Identify which cell holds the provided text, then report its [x, y] central coordinate. 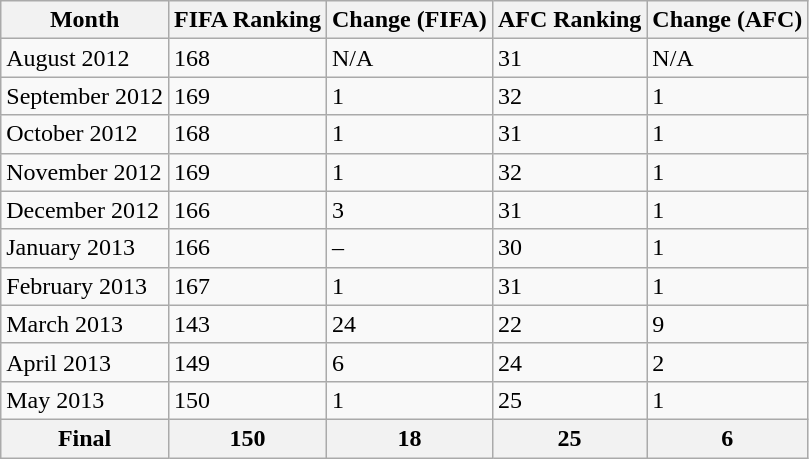
22 [569, 324]
Final [85, 438]
167 [247, 286]
August 2012 [85, 58]
3 [409, 210]
30 [569, 248]
FIFA Ranking [247, 20]
Change (FIFA) [409, 20]
9 [728, 324]
April 2013 [85, 362]
November 2012 [85, 172]
September 2012 [85, 96]
March 2013 [85, 324]
Month [85, 20]
January 2013 [85, 248]
February 2013 [85, 286]
18 [409, 438]
143 [247, 324]
2 [728, 362]
October 2012 [85, 134]
AFC Ranking [569, 20]
149 [247, 362]
December 2012 [85, 210]
– [409, 248]
Change (AFC) [728, 20]
May 2013 [85, 400]
